Determine the [x, y] coordinate at the center of the cell enclosing the given text.  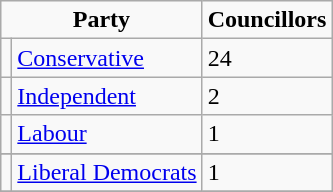
Councillors [267, 20]
Liberal Democrats [107, 172]
Party [102, 20]
Conservative [107, 58]
2 [267, 96]
Labour [107, 134]
24 [267, 58]
Independent [107, 96]
